Search for the cell housing the specified text and yield its [X, Y] center coordinate. 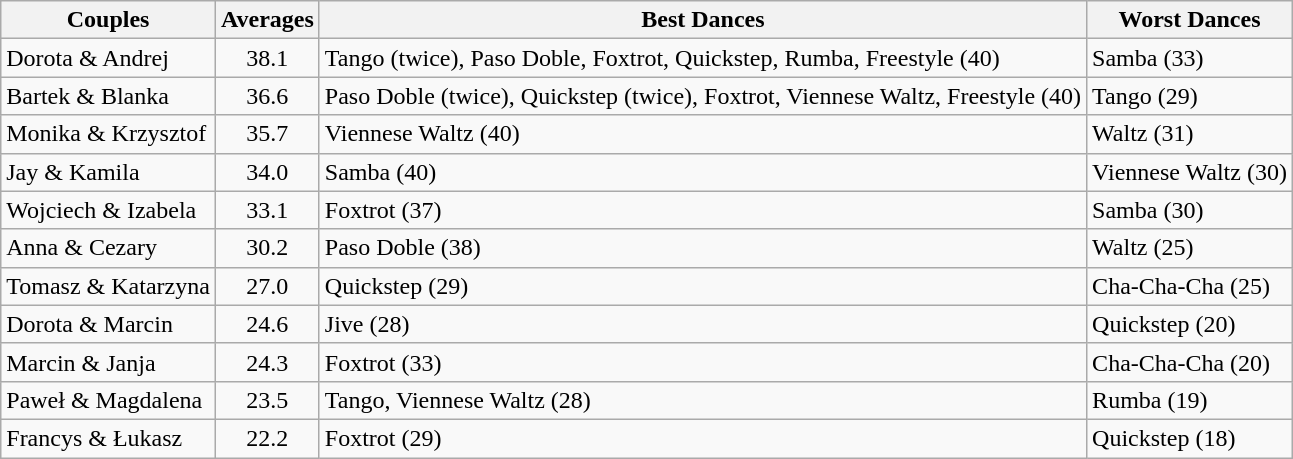
27.0 [267, 286]
Anna & Cezary [108, 248]
Paweł & Magdalena [108, 400]
Waltz (25) [1190, 248]
Jive (28) [702, 324]
Samba (30) [1190, 210]
Bartek & Blanka [108, 96]
Tango, Viennese Waltz (28) [702, 400]
Quickstep (29) [702, 286]
Paso Doble (38) [702, 248]
Foxtrot (29) [702, 438]
22.2 [267, 438]
Francys & Łukasz [108, 438]
Waltz (31) [1190, 134]
24.6 [267, 324]
Cha-Cha-Cha (25) [1190, 286]
Averages [267, 20]
Couples [108, 20]
Jay & Kamila [108, 172]
Viennese Waltz (30) [1190, 172]
Marcin & Janja [108, 362]
Worst Dances [1190, 20]
Monika & Krzysztof [108, 134]
Cha-Cha-Cha (20) [1190, 362]
Quickstep (20) [1190, 324]
Dorota & Andrej [108, 58]
36.6 [267, 96]
Foxtrot (33) [702, 362]
35.7 [267, 134]
Wojciech & Izabela [108, 210]
Tomasz & Katarzyna [108, 286]
34.0 [267, 172]
Best Dances [702, 20]
Samba (33) [1190, 58]
33.1 [267, 210]
Paso Doble (twice), Quickstep (twice), Foxtrot, Viennese Waltz, Freestyle (40) [702, 96]
Samba (40) [702, 172]
Quickstep (18) [1190, 438]
Dorota & Marcin [108, 324]
30.2 [267, 248]
Rumba (19) [1190, 400]
23.5 [267, 400]
Foxtrot (37) [702, 210]
38.1 [267, 58]
Tango (29) [1190, 96]
Viennese Waltz (40) [702, 134]
24.3 [267, 362]
Tango (twice), Paso Doble, Foxtrot, Quickstep, Rumba, Freestyle (40) [702, 58]
